Return [x, y] of the center of cell containing provided text 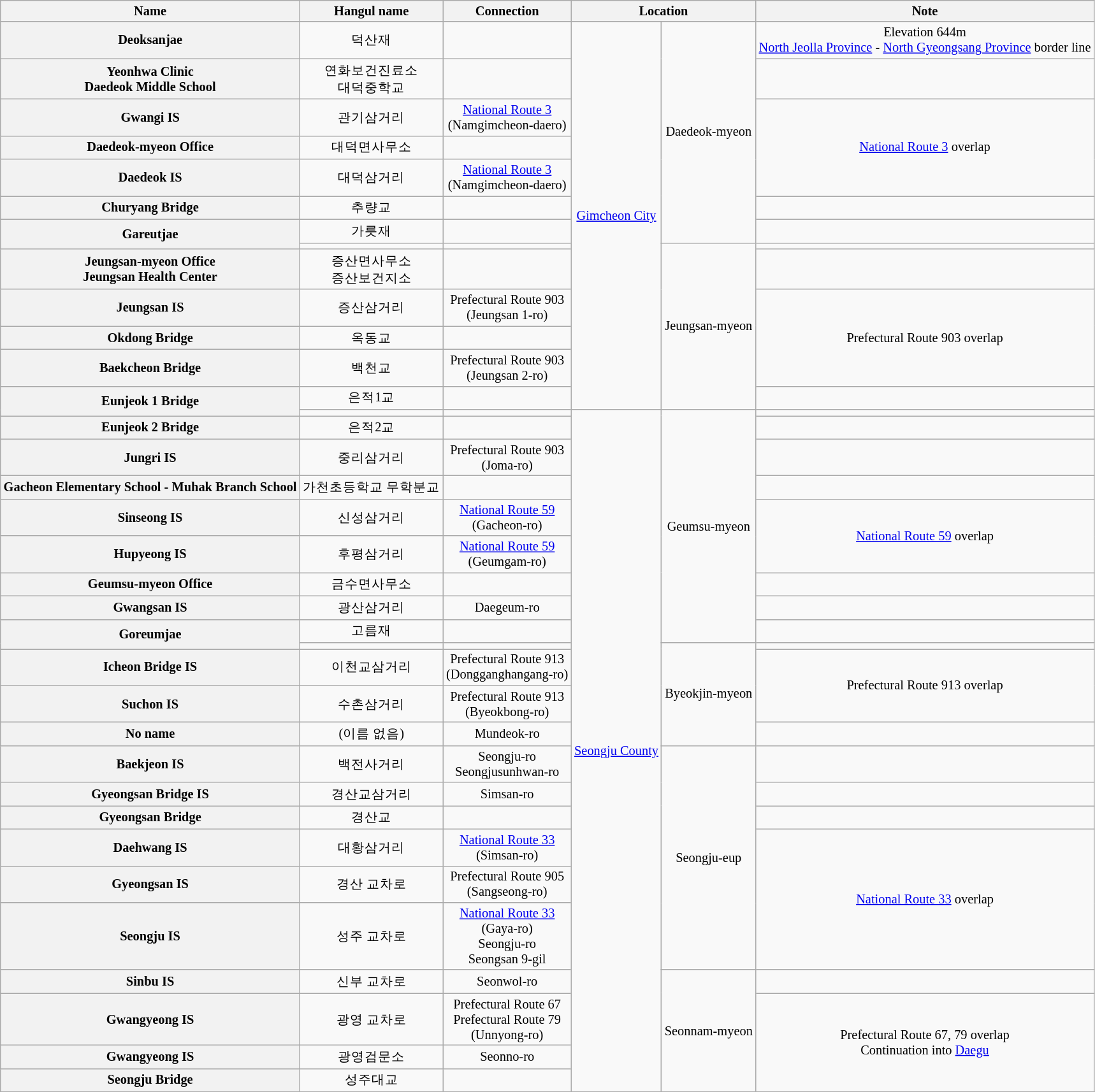
Goreumjae [150, 634]
Jungri IS [150, 457]
연화보건진료소대덕중학교 [371, 79]
Prefectural Route 905(Sangseong-ro) [507, 884]
Gyeongsan Bridge [150, 817]
관기삼거리 [371, 117]
은적2교 [371, 427]
경산 교차로 [371, 884]
Churyang Bridge [150, 208]
Seongju County [616, 751]
Jeungsan-myeon [709, 326]
가천초등학교 무학분교 [371, 487]
National Route 59 overlap [925, 535]
경산교삼거리 [371, 794]
Prefectural Route 903(Jeungsan 1-ro) [507, 308]
Hupyeong IS [150, 554]
Prefectural Route 67Prefectural Route 79(Unnyong-ro) [507, 1019]
Name [150, 11]
National Route 59(Geumgam-ro) [507, 554]
중리삼거리 [371, 457]
가릇재 [371, 231]
Gyeongsan IS [150, 884]
성주대교 [371, 1081]
금수면사무소 [371, 584]
Gwangsan IS [150, 608]
Daehwang IS [150, 847]
Seonwol-ro [507, 981]
National Route 33(Gaya-ro)Seongju-roSeongsan 9-gil [507, 936]
Note [925, 11]
Seongju-eup [709, 858]
Geumsu-myeon [709, 526]
Baekcheon Bridge [150, 368]
Daedeok IS [150, 178]
Daegeum-ro [507, 608]
대덕삼거리 [371, 178]
National Route 33(Simsan-ro) [507, 847]
후평삼거리 [371, 554]
Hangul name [371, 11]
고름재 [371, 631]
대황삼거리 [371, 847]
Daedeok-myeon Office [150, 148]
증산면사무소증산보건지소 [371, 269]
Okdong Bridge [150, 338]
Geumsu-myeon Office [150, 584]
Suchon IS [150, 704]
추량교 [371, 208]
Prefectural Route 913 overlap [925, 686]
Seonnam-myeon [709, 1031]
Jeungsan IS [150, 308]
Seongju Bridge [150, 1081]
Baekjeon IS [150, 764]
Location [664, 11]
경산교 [371, 817]
Prefectural Route 903(Joma-ro) [507, 457]
은적1교 [371, 398]
광영검문소 [371, 1056]
Eunjeok 1 Bridge [150, 401]
수촌삼거리 [371, 704]
Deoksanjae [150, 40]
National Route 33 overlap [925, 900]
Prefectural Route 913(Byeokbong-ro) [507, 704]
Byeokjin-myeon [709, 694]
(이름 없음) [371, 734]
Prefectural Route 903 overlap [925, 338]
Gacheon Elementary School - Muhak Branch School [150, 487]
증산삼거리 [371, 308]
Seongju-roSeongjusunhwan-ro [507, 764]
광영 교차로 [371, 1019]
성주 교차로 [371, 936]
옥동교 [371, 338]
Prefectural Route 67, 79 overlapContinuation into Daegu [925, 1042]
Gareutjae [150, 234]
Icheon Bridge IS [150, 667]
Prefectural Route 903(Jeungsan 2-ro) [507, 368]
백천교 [371, 368]
Jeungsan-myeon OfficeJeungsan Health Center [150, 269]
광산삼거리 [371, 608]
Elevation 644mNorth Jeolla Province - North Gyeongsang Province border line [925, 40]
National Route 3 overlap [925, 147]
Gyeongsan Bridge IS [150, 794]
Gwangi IS [150, 117]
Seonno-ro [507, 1056]
Gimcheon City [616, 215]
No name [150, 734]
Seongju IS [150, 936]
Sinseong IS [150, 517]
Simsan-ro [507, 794]
Sinbu IS [150, 981]
백전사거리 [371, 764]
Connection [507, 11]
대덕면사무소 [371, 148]
신성삼거리 [371, 517]
이천교삼거리 [371, 667]
Prefectural Route 913(Dongganghangang-ro) [507, 667]
Daedeok-myeon [709, 133]
Mundeok-ro [507, 734]
덕산재 [371, 40]
Yeonhwa ClinicDaedeok Middle School [150, 79]
Eunjeok 2 Bridge [150, 427]
신부 교차로 [371, 981]
National Route 59(Gacheon-ro) [507, 517]
